Capture the cell that displays the provided text and extract its [x, y] central coordinate. 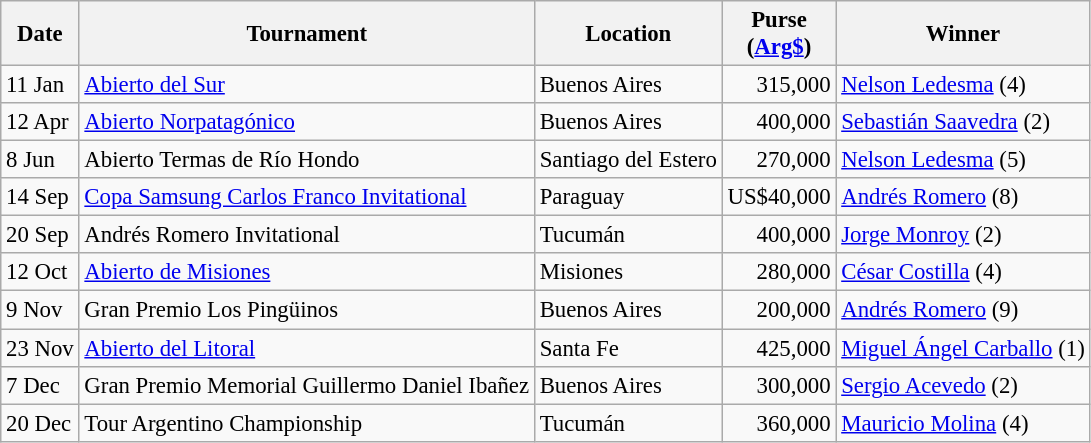
Mauricio Molina (4) [963, 423]
Andrés Romero Invitational [306, 235]
360,000 [779, 423]
Paraguay [628, 197]
8 Jun [40, 160]
Santiago del Estero [628, 160]
Nelson Ledesma (4) [963, 85]
Miguel Ángel Carballo (1) [963, 348]
Winner [963, 34]
Abierto de Misiones [306, 273]
Purse(Arg$) [779, 34]
Abierto Termas de Río Hondo [306, 160]
200,000 [779, 310]
300,000 [779, 385]
425,000 [779, 348]
Jorge Monroy (2) [963, 235]
Santa Fe [628, 348]
7 Dec [40, 385]
Misiones [628, 273]
20 Sep [40, 235]
US$40,000 [779, 197]
Gran Premio Los Pingüinos [306, 310]
14 Sep [40, 197]
12 Oct [40, 273]
Date [40, 34]
Tournament [306, 34]
Andrés Romero (9) [963, 310]
Gran Premio Memorial Guillermo Daniel Ibañez [306, 385]
20 Dec [40, 423]
270,000 [779, 160]
Copa Samsung Carlos Franco Invitational [306, 197]
Abierto Norpatagónico [306, 122]
Nelson Ledesma (5) [963, 160]
Abierto del Litoral [306, 348]
315,000 [779, 85]
9 Nov [40, 310]
280,000 [779, 273]
César Costilla (4) [963, 273]
Sebastián Saavedra (2) [963, 122]
Sergio Acevedo (2) [963, 385]
Andrés Romero (8) [963, 197]
Tour Argentino Championship [306, 423]
11 Jan [40, 85]
Location [628, 34]
12 Apr [40, 122]
23 Nov [40, 348]
Abierto del Sur [306, 85]
